From the cell containing the given text, extract its center point as (X, Y) coordinate. 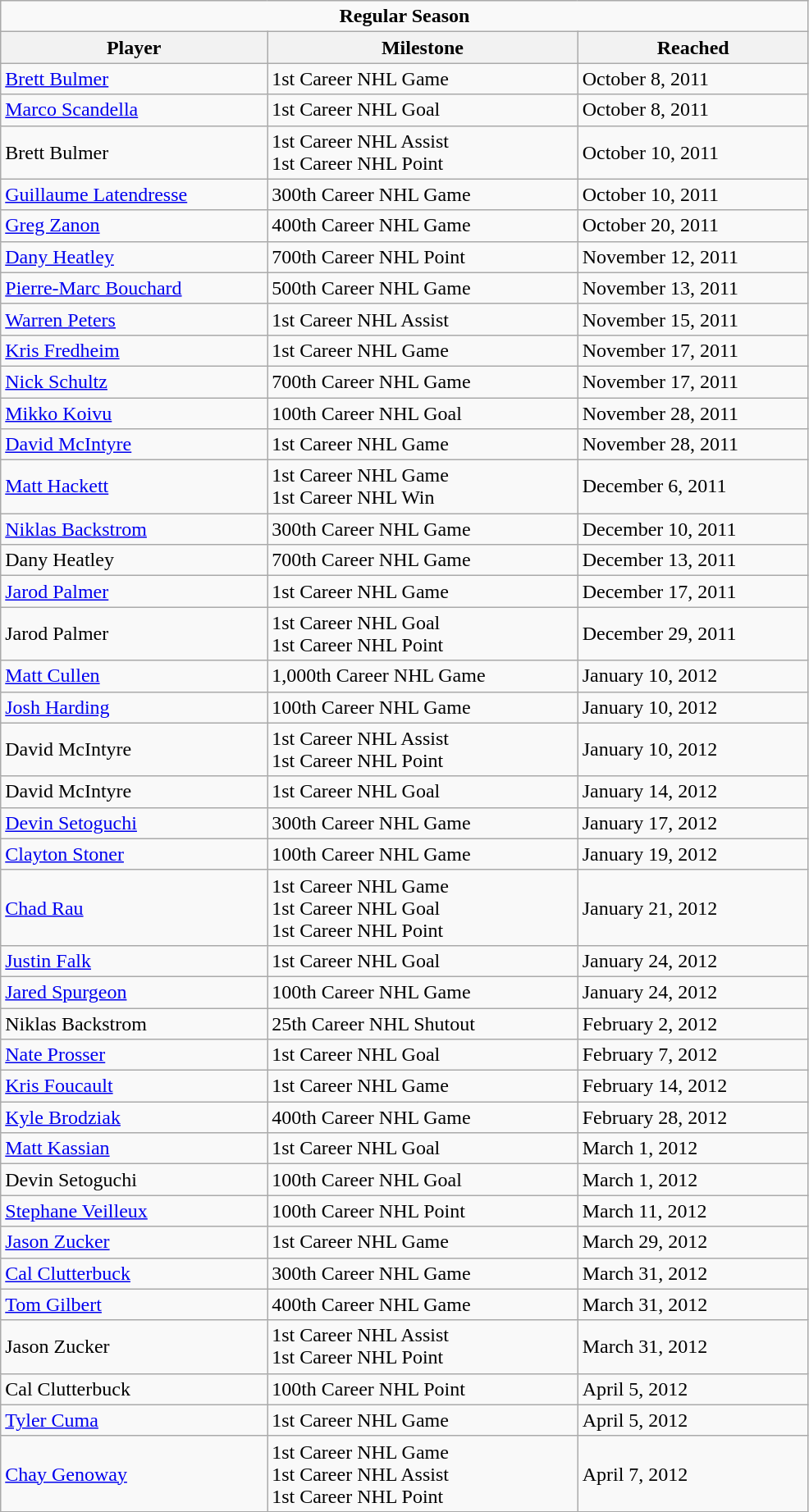
Milestone (423, 48)
1st Career NHL Assist (423, 319)
December 29, 2011 (692, 633)
1st Career NHL Game1st Career NHL Win (423, 487)
Tom Gilbert (135, 1304)
Stephane Veilleux (135, 1211)
25th Career NHL Shutout (423, 1023)
Matt Kassian (135, 1149)
October 20, 2011 (692, 226)
Player (135, 48)
Chay Genoway (135, 1473)
Kris Foucault (135, 1086)
700th Career NHL Point (423, 257)
November 15, 2011 (692, 319)
November 12, 2011 (692, 257)
1st Career NHL Game1st Career NHL Assist1st Career NHL Point (423, 1473)
Marco Scandella (135, 110)
Guillaume Latendresse (135, 194)
Regular Season (404, 16)
Reached (692, 48)
February 14, 2012 (692, 1086)
Matt Hackett (135, 487)
February 28, 2012 (692, 1117)
Josh Harding (135, 707)
Jared Spurgeon (135, 992)
1st Career NHL Goal1st Career NHL Point (423, 633)
Warren Peters (135, 319)
November 13, 2011 (692, 288)
Clayton Stoner (135, 854)
December 6, 2011 (692, 487)
December 13, 2011 (692, 560)
1,000th Career NHL Game (423, 676)
Matt Cullen (135, 676)
Pierre-Marc Bouchard (135, 288)
January 21, 2012 (692, 907)
February 7, 2012 (692, 1055)
Nate Prosser (135, 1055)
April 7, 2012 (692, 1473)
Kyle Brodziak (135, 1117)
Mikko Koivu (135, 413)
500th Career NHL Game (423, 288)
January 14, 2012 (692, 792)
February 2, 2012 (692, 1023)
Kris Fredheim (135, 350)
1st Career NHL Game1st Career NHL Goal1st Career NHL Point (423, 907)
January 19, 2012 (692, 854)
December 10, 2011 (692, 529)
December 17, 2011 (692, 592)
Chad Rau (135, 907)
Greg Zanon (135, 226)
January 17, 2012 (692, 823)
Nick Schultz (135, 381)
Tyler Cuma (135, 1420)
Justin Falk (135, 961)
March 11, 2012 (692, 1211)
March 29, 2012 (692, 1242)
